Pinpoint the cell where the given text exists, returning its (x, y) midpoint coordinate. 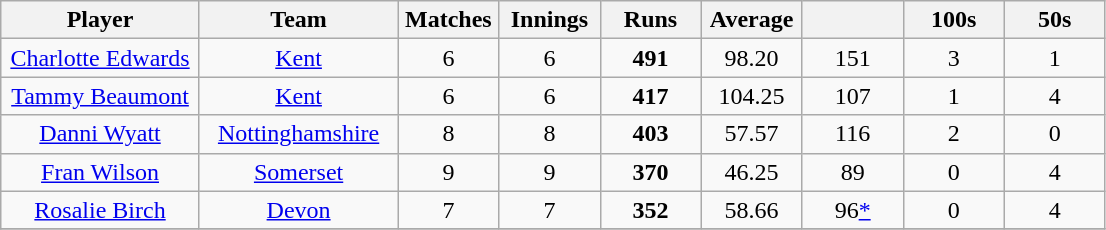
151 (852, 58)
Tammy Beaumont (100, 96)
Fran Wilson (100, 172)
Rosalie Birch (100, 210)
104.25 (752, 96)
58.66 (752, 210)
352 (650, 210)
491 (650, 58)
Average (752, 20)
Devon (298, 210)
107 (852, 96)
3 (954, 58)
Player (100, 20)
50s (1054, 20)
46.25 (752, 172)
417 (650, 96)
57.57 (752, 134)
100s (954, 20)
89 (852, 172)
Charlotte Edwards (100, 58)
Matches (448, 20)
2 (954, 134)
Team (298, 20)
96* (852, 210)
Somerset (298, 172)
Nottinghamshire (298, 134)
116 (852, 134)
370 (650, 172)
98.20 (752, 58)
Runs (650, 20)
Innings (550, 20)
403 (650, 134)
Danni Wyatt (100, 134)
